Detect which cell encompasses the target text, then output its [X, Y] center coordinate. 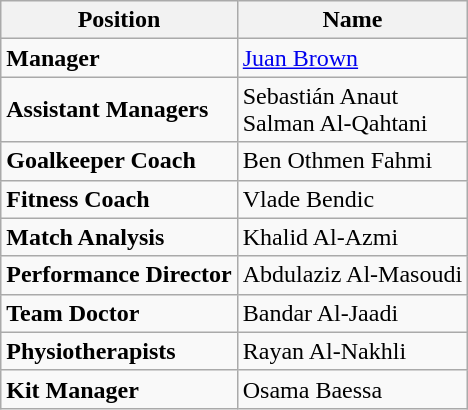
Goalkeeper Coach [119, 161]
Kit Manager [119, 389]
Sebastián Anaut Salman Al-Qahtani [352, 110]
Abdulaziz Al-Masoudi [352, 275]
Assistant Managers [119, 110]
Bandar Al-Jaadi [352, 313]
Team Doctor [119, 313]
Osama Baessa [352, 389]
Ben Othmen Fahmi [352, 161]
Juan Brown [352, 58]
Performance Director [119, 275]
Rayan Al-Nakhli [352, 351]
Position [119, 20]
Khalid Al-Azmi [352, 237]
Match Analysis [119, 237]
Physiotherapists [119, 351]
Name [352, 20]
Fitness Coach [119, 199]
Manager [119, 58]
Vlade Bendic [352, 199]
